Return the (x, y) coordinate for the center point of the cell that contains the specified text.  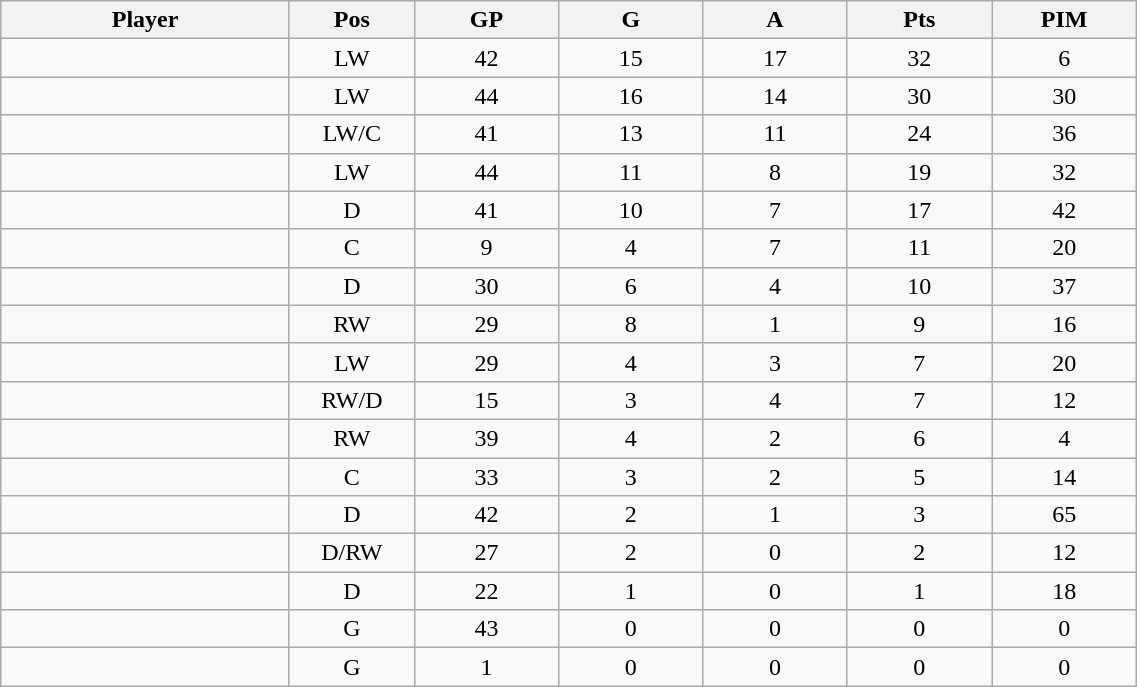
19 (919, 172)
GP (486, 20)
13 (631, 134)
24 (919, 134)
65 (1064, 515)
RW/D (352, 400)
LW/C (352, 134)
D/RW (352, 553)
Pts (919, 20)
Pos (352, 20)
37 (1064, 286)
18 (1064, 591)
PIM (1064, 20)
A (775, 20)
27 (486, 553)
5 (919, 477)
36 (1064, 134)
39 (486, 438)
22 (486, 591)
Player (146, 20)
33 (486, 477)
43 (486, 629)
